From the cell containing the given text, extract its center point as (x, y) coordinate. 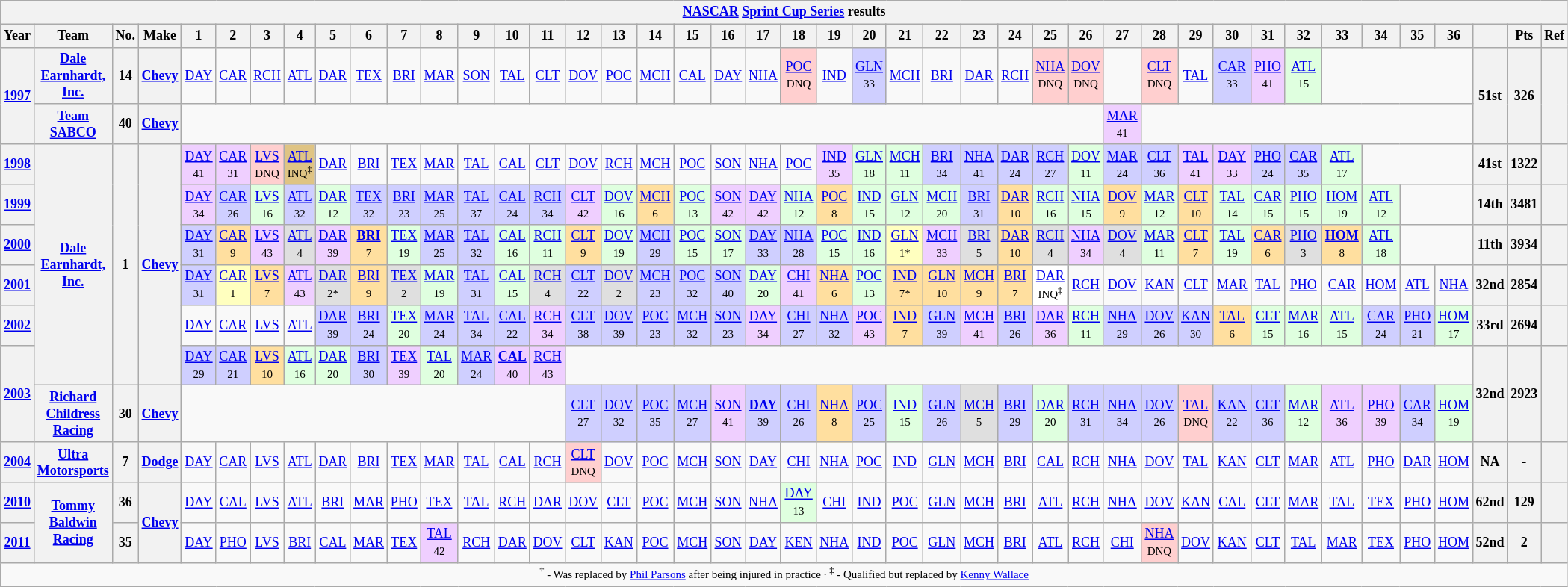
RCH43 (548, 365)
No. (125, 36)
MCH9 (979, 285)
TAL20 (439, 365)
POC32 (692, 285)
BRI34 (942, 164)
IND7 (905, 326)
9 (477, 36)
3 (267, 36)
2004 (18, 462)
1322 (1524, 164)
BRI9 (369, 285)
SON23 (728, 326)
TEX19 (403, 245)
CLT10 (1196, 205)
DAY29 (199, 365)
2854 (1524, 285)
2002 (18, 326)
CAR35 (1304, 164)
14th (1490, 205)
CAR15 (1268, 205)
CAR21 (233, 365)
CAR1 (233, 285)
IND7* (905, 285)
TEX39 (403, 365)
52nd (1490, 542)
- (1524, 462)
KAN22 (1232, 414)
DOV32 (619, 414)
POC23 (655, 326)
SON42 (728, 205)
GLN10 (942, 285)
MCH11 (905, 164)
HOM8 (1342, 245)
DAR12 (333, 205)
PHO24 (1268, 164)
3481 (1524, 205)
2003 (18, 394)
2001 (18, 285)
CLT38 (583, 326)
DAY41 (199, 164)
BRI5 (979, 245)
BRI29 (1014, 414)
20 (870, 36)
DOVDNQ (1086, 75)
33 (1342, 36)
PHO41 (1268, 75)
NHA29 (1122, 326)
11th (1490, 245)
LVS10 (267, 365)
26 (1086, 36)
TAL6 (1232, 326)
DAY20 (763, 285)
CLT27 (583, 414)
1998 (18, 164)
MCH33 (942, 245)
TALDNQ (1196, 414)
TEX20 (403, 326)
CAR34 (1418, 414)
RCH27 (1050, 164)
25 (1050, 36)
2694 (1524, 326)
MCH29 (655, 245)
40 (125, 124)
MCH20 (942, 205)
CAL40 (512, 365)
GLN1* (905, 245)
SON40 (728, 285)
NHA28 (799, 245)
15 (692, 36)
33rd (1490, 326)
CAL24 (512, 205)
10 (512, 36)
1997 (18, 96)
DOV4 (1122, 245)
ATL4 (300, 245)
CAR24 (1380, 326)
19 (834, 36)
BRI26 (1014, 326)
GLN33 (870, 75)
NHA15 (1086, 205)
ATL32 (300, 205)
Make (160, 36)
IND16 (870, 245)
22 (942, 36)
CHI26 (799, 414)
DOV2 (619, 285)
DOV9 (1122, 205)
KEN (799, 542)
MCH5 (979, 414)
TEX32 (369, 205)
Tommy Baldwin Racing (73, 523)
PHO21 (1418, 326)
TAL32 (477, 245)
326 (1524, 96)
CAL22 (512, 326)
† - Was replaced by Phil Parsons after being injured in practice · ‡ - Qualified but replaced by Kenny Wallace (784, 574)
129 (1524, 503)
34 (1380, 36)
DAR24 (1014, 164)
DAR36 (1050, 326)
DARINQ‡ (1050, 285)
2010 (18, 503)
POC8 (834, 205)
TAL31 (477, 285)
CHI27 (799, 326)
NHA41 (979, 164)
DOV16 (619, 205)
ATL43 (300, 285)
GLN26 (942, 414)
12 (583, 36)
11 (548, 36)
CAL15 (512, 285)
ATL16 (300, 365)
2923 (1524, 394)
CAL16 (512, 245)
CAR26 (233, 205)
ATL12 (1380, 205)
CAR9 (233, 245)
DAY39 (763, 414)
2011 (18, 542)
LVSDNQ (267, 164)
HOM17 (1454, 326)
NASCAR Sprint Cup Series results (784, 12)
MCH32 (692, 326)
NHA32 (834, 326)
23 (979, 36)
MAR11 (1159, 245)
PHO3 (1304, 245)
PHO39 (1380, 414)
Richard Childress Racing (73, 414)
TAL37 (477, 205)
16 (728, 36)
TAL14 (1232, 205)
LVS7 (267, 285)
TAL42 (439, 542)
IND35 (834, 164)
Pts (1524, 36)
GLN18 (870, 164)
CLT15 (1268, 326)
NHA8 (834, 414)
TAL34 (477, 326)
SON41 (728, 414)
13 (619, 36)
Year (18, 36)
CAR31 (233, 164)
4 (300, 36)
DOV39 (619, 326)
BRI31 (979, 205)
51st (1490, 96)
TAL41 (1196, 164)
DAR2* (333, 285)
ATL18 (1380, 245)
MCH6 (655, 205)
28 (1159, 36)
24 (1014, 36)
BRI24 (369, 326)
POC35 (655, 414)
Ultra Motorsports (73, 462)
41st (1490, 164)
29 (1196, 36)
5 (333, 36)
POCDNQ (799, 75)
LVS43 (267, 245)
CLT42 (583, 205)
PHO15 (1304, 205)
21 (905, 36)
MCH41 (979, 326)
TEX2 (403, 285)
RCH31 (1086, 414)
DAY42 (763, 205)
CHI41 (799, 285)
MAR19 (439, 285)
ATL36 (1342, 414)
27 (1122, 36)
32 (1304, 36)
DOV19 (619, 245)
POC25 (870, 414)
TAL19 (1232, 245)
NA (1490, 462)
KAN30 (1196, 326)
POC43 (870, 326)
MAR41 (1122, 124)
CLT22 (583, 285)
NHA12 (799, 205)
Ref (1555, 36)
CLT7 (1196, 245)
BRI30 (369, 365)
Team SABCO (73, 124)
GLN12 (905, 205)
3934 (1524, 245)
2000 (18, 245)
DOV11 (1086, 164)
62nd (1490, 503)
18 (799, 36)
LVS16 (267, 205)
31 (1268, 36)
ATLINQ‡ (300, 164)
MAR16 (1304, 326)
CAR6 (1268, 245)
MCH23 (655, 285)
6 (369, 36)
GLN39 (942, 326)
Dodge (160, 462)
CLT9 (583, 245)
BRI23 (403, 205)
Team (73, 36)
1999 (18, 205)
SON17 (728, 245)
17 (763, 36)
NHA6 (834, 285)
8 (439, 36)
CAR33 (1232, 75)
DAY13 (799, 503)
RCH16 (1050, 205)
MCH27 (692, 414)
ATL17 (1342, 164)
